Return the (X, Y) coordinate for the center point of the cell that contains the specified text.  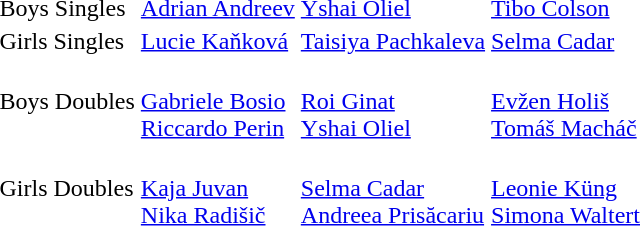
Taisiya Pachkaleva (392, 41)
Lucie Kaňková (218, 41)
Gabriele Bosio Riccardo Perin (218, 101)
Roi Ginat Yshai Oliel (392, 101)
